Search for the cell housing the specified text and yield its [X, Y] center coordinate. 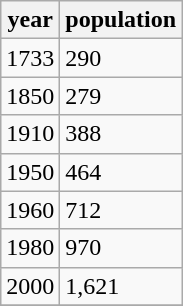
1850 [30, 96]
1980 [30, 248]
year [30, 20]
1,621 [121, 286]
290 [121, 58]
1950 [30, 172]
279 [121, 96]
population [121, 20]
712 [121, 210]
1960 [30, 210]
970 [121, 248]
2000 [30, 286]
388 [121, 134]
1733 [30, 58]
1910 [30, 134]
464 [121, 172]
